Pinpoint the cell where the given text exists, returning its [X, Y] midpoint coordinate. 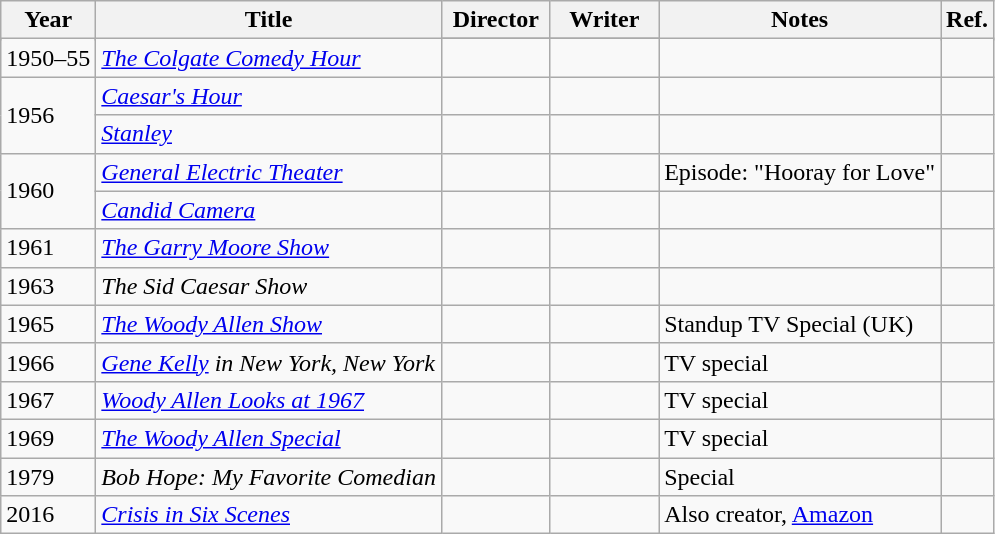
The Garry Moore Show [269, 248]
Episode: "Hooray for Love" [800, 172]
1965 [48, 324]
1969 [48, 438]
1960 [48, 191]
Gene Kelly in New York, New York [269, 362]
Ref. [968, 20]
Crisis in Six Scenes [269, 515]
The Woody Allen Show [269, 324]
1963 [48, 286]
2016 [48, 515]
Special [800, 477]
Caesar's Hour [269, 96]
Also creator, Amazon [800, 515]
Director [496, 20]
The Sid Caesar Show [269, 286]
Writer [604, 20]
Stanley [269, 134]
Candid Camera [269, 210]
1967 [48, 400]
Standup TV Special (UK) [800, 324]
1950–55 [48, 58]
1979 [48, 477]
Notes [800, 20]
Woody Allen Looks at 1967 [269, 400]
Bob Hope: My Favorite Comedian [269, 477]
The Woody Allen Special [269, 438]
Year [48, 20]
The Colgate Comedy Hour [269, 58]
1956 [48, 115]
1966 [48, 362]
General Electric Theater [269, 172]
1961 [48, 248]
Title [269, 20]
